Output the [x, y] coordinate of the center of the cell containing the given text.  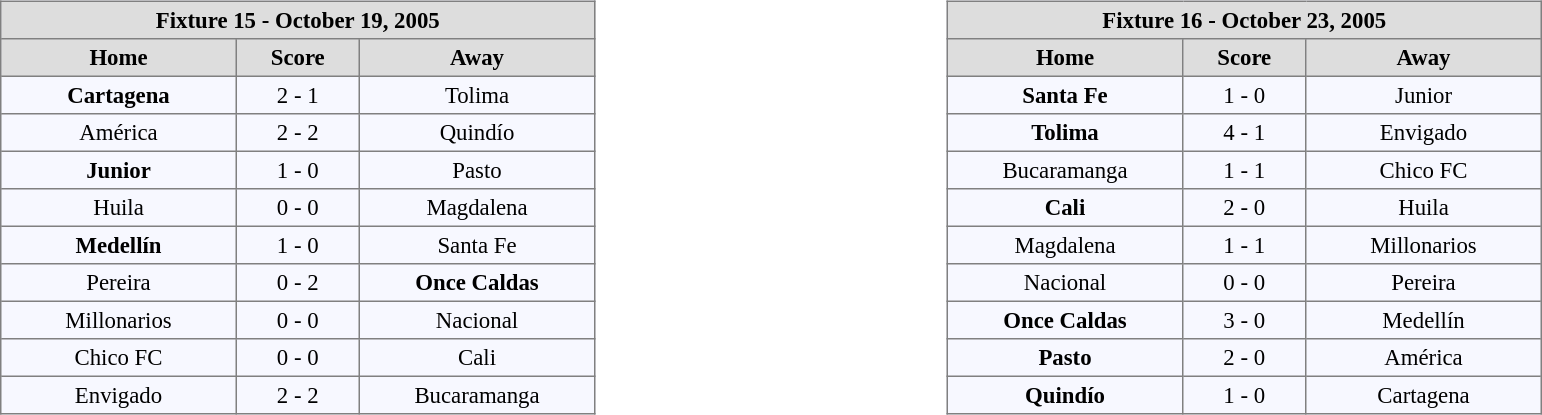
4 - 1 [1244, 133]
Fixture 16 - October 23, 2005 [1244, 20]
2 - 1 [298, 95]
3 - 0 [1244, 320]
Fixture 15 - October 19, 2005 [298, 20]
0 - 2 [298, 283]
